Output the [x, y] coordinate of the center of the cell containing the given text.  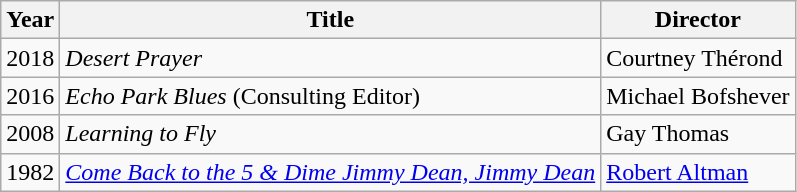
Courtney Thérond [698, 58]
Title [330, 20]
Director [698, 20]
Michael Bofshever [698, 96]
2008 [30, 134]
Learning to Fly [330, 134]
Robert Altman [698, 172]
2016 [30, 96]
2018 [30, 58]
1982 [30, 172]
Year [30, 20]
Gay Thomas [698, 134]
Come Back to the 5 & Dime Jimmy Dean, Jimmy Dean [330, 172]
Echo Park Blues (Consulting Editor) [330, 96]
Desert Prayer [330, 58]
